Capture the cell that displays the provided text and extract its [x, y] central coordinate. 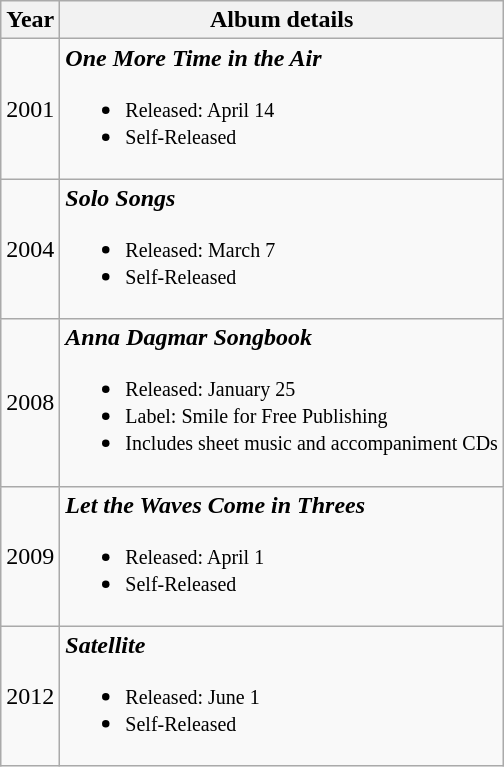
2009 [30, 556]
2012 [30, 696]
2008 [30, 402]
2001 [30, 109]
2004 [30, 249]
SatelliteReleased: June 1Self-Released [282, 696]
Album details [282, 20]
One More Time in the AirReleased: April 14Self-Released [282, 109]
Solo SongsReleased: March 7Self-Released [282, 249]
Anna Dagmar SongbookReleased: January 25Label: Smile for Free PublishingIncludes sheet music and accompaniment CDs [282, 402]
Year [30, 20]
Let the Waves Come in ThreesReleased: April 1Self-Released [282, 556]
